Return [x, y] of the center of cell containing provided text 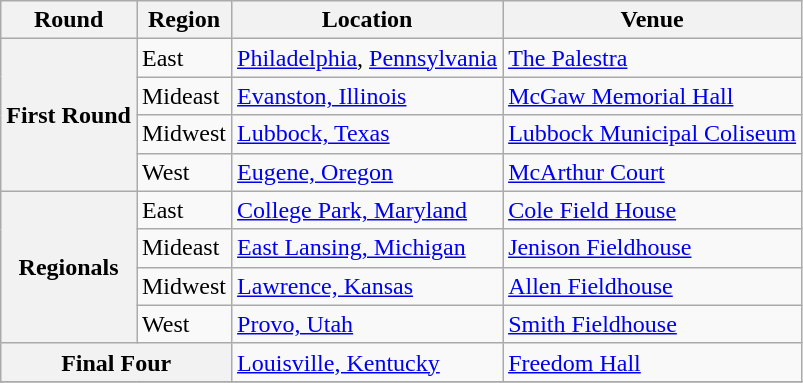
Region [184, 20]
Lubbock, Texas [368, 134]
Cole Field House [652, 210]
First Round [69, 115]
East Lansing, Michigan [368, 248]
Location [368, 20]
McGaw Memorial Hall [652, 96]
Lawrence, Kansas [368, 286]
Venue [652, 20]
Eugene, Oregon [368, 172]
Lubbock Municipal Coliseum [652, 134]
Evanston, Illinois [368, 96]
Louisville, Kentucky [368, 362]
Provo, Utah [368, 324]
Regionals [69, 267]
College Park, Maryland [368, 210]
Final Four [116, 362]
The Palestra [652, 58]
Freedom Hall [652, 362]
Jenison Fieldhouse [652, 248]
Philadelphia, Pennsylvania [368, 58]
Smith Fieldhouse [652, 324]
Allen Fieldhouse [652, 286]
Round [69, 20]
McArthur Court [652, 172]
